Provide the (x, y) coordinate of the cell's center where the given text is located.  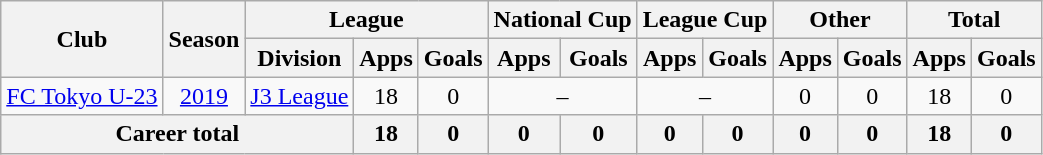
National Cup (562, 20)
Division (300, 58)
Season (204, 39)
2019 (204, 96)
Career total (178, 134)
Club (82, 39)
J3 League (300, 96)
Other (840, 20)
Total (974, 20)
League Cup (705, 20)
FC Tokyo U-23 (82, 96)
League (366, 20)
